Identify which cell holds the provided text, then report its [x, y] central coordinate. 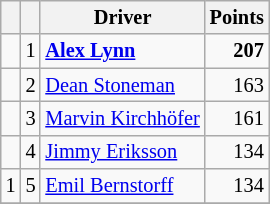
Points [237, 17]
207 [237, 51]
Jimmy Eriksson [122, 152]
2 [31, 85]
Dean Stoneman [122, 85]
163 [237, 85]
Marvin Kirchhöfer [122, 118]
5 [31, 186]
Alex Lynn [122, 51]
161 [237, 118]
Emil Bernstorff [122, 186]
Driver [122, 17]
3 [31, 118]
4 [31, 152]
